Return the [X, Y] coordinate for the center point of the cell that contains the specified text.  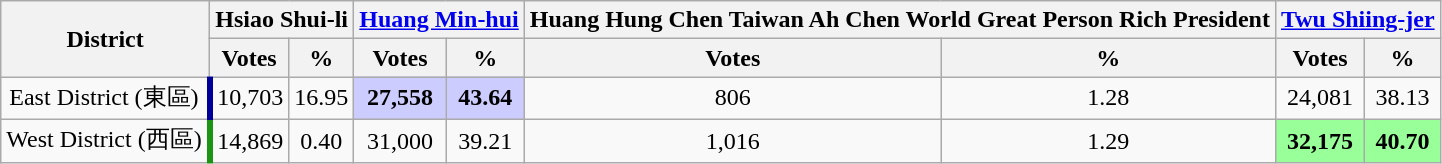
1.28 [1108, 98]
31,000 [400, 140]
0.40 [322, 140]
32,175 [1320, 140]
39.21 [485, 140]
1,016 [732, 140]
24,081 [1320, 98]
10,703 [248, 98]
27,558 [400, 98]
38.13 [1402, 98]
806 [732, 98]
Twu Shiing-jer [1358, 20]
District [106, 39]
Hsiao Shui-li [281, 20]
16.95 [322, 98]
40.70 [1402, 140]
14,869 [248, 140]
East District (東區) [106, 98]
1.29 [1108, 140]
Huang Hung Chen Taiwan Ah Chen World Great Person Rich President [900, 20]
Huang Min-hui [439, 20]
West District (西區) [106, 140]
43.64 [485, 98]
